Locate the cell with the specified text and output its (X, Y) center coordinate. 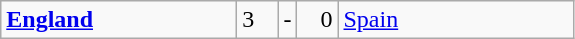
3 (258, 20)
Spain (456, 20)
- (288, 20)
0 (318, 20)
England (119, 20)
